Locate the cell with the specified text and output its [X, Y] center coordinate. 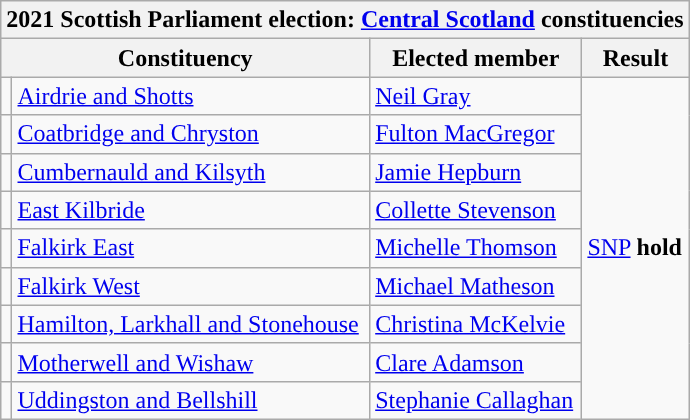
Jamie Hepburn [476, 172]
Falkirk West [191, 286]
East Kilbride [191, 210]
Fulton MacGregor [476, 134]
Christina McKelvie [476, 324]
SNP hold [636, 248]
Airdrie and Shotts [191, 96]
Michelle Thomson [476, 248]
Result [636, 58]
Michael Matheson [476, 286]
Collette Stevenson [476, 210]
Constituency [186, 58]
Falkirk East [191, 248]
Cumbernauld and Kilsyth [191, 172]
Uddingston and Bellshill [191, 400]
Stephanie Callaghan [476, 400]
Coatbridge and Chryston [191, 134]
Elected member [476, 58]
Neil Gray [476, 96]
2021 Scottish Parliament election: Central Scotland constituencies [345, 20]
Motherwell and Wishaw [191, 362]
Clare Adamson [476, 362]
Hamilton, Larkhall and Stonehouse [191, 324]
